Return (x, y) of the center of cell containing provided text 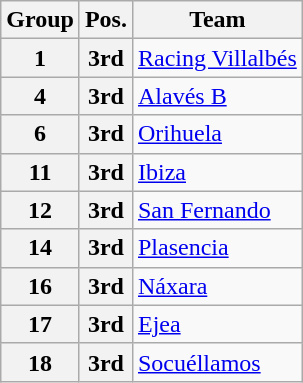
Team (217, 20)
17 (40, 324)
11 (40, 172)
Group (40, 20)
Racing Villalbés (217, 58)
14 (40, 248)
Náxara (217, 286)
San Fernando (217, 210)
Pos. (106, 20)
Orihuela (217, 134)
Plasencia (217, 248)
4 (40, 96)
Ejea (217, 324)
12 (40, 210)
6 (40, 134)
Socuéllamos (217, 362)
16 (40, 286)
Alavés B (217, 96)
1 (40, 58)
18 (40, 362)
Ibiza (217, 172)
